Detect which cell encompasses the target text, then output its (X, Y) center coordinate. 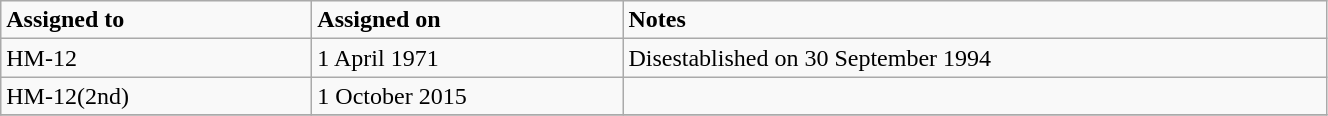
1 April 1971 (468, 58)
HM-12(2nd) (156, 96)
Notes (975, 20)
1 October 2015 (468, 96)
Assigned on (468, 20)
Disestablished on 30 September 1994 (975, 58)
Assigned to (156, 20)
HM-12 (156, 58)
